For the text-containing cell, return its midpoint in [x, y] coordinate format. 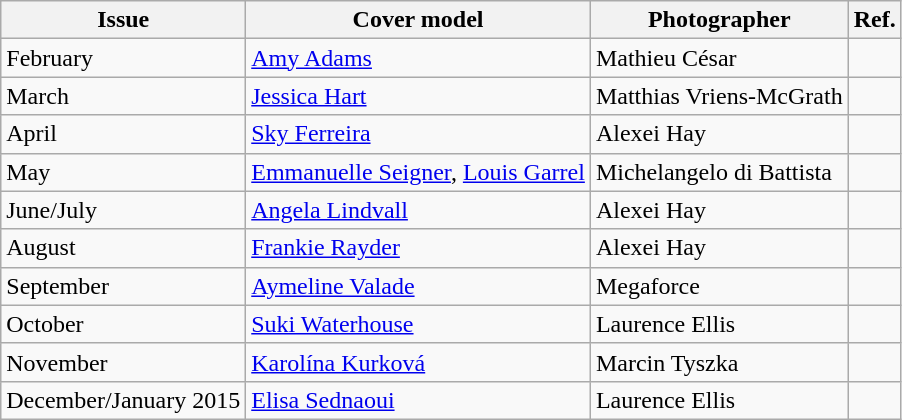
Photographer [719, 20]
November [124, 362]
Matthias Vriens-McGrath [719, 96]
Jessica Hart [418, 96]
Emmanuelle Seigner, Louis Garrel [418, 172]
Issue [124, 20]
Aymeline Valade [418, 286]
December/January 2015 [124, 400]
April [124, 134]
Marcin Tyszka [719, 362]
August [124, 248]
October [124, 324]
Michelangelo di Battista [719, 172]
Frankie Rayder [418, 248]
May [124, 172]
Cover model [418, 20]
Karolína Kurková [418, 362]
June/July [124, 210]
September [124, 286]
February [124, 58]
Mathieu César [719, 58]
March [124, 96]
Elisa Sednaoui [418, 400]
Suki Waterhouse [418, 324]
Megaforce [719, 286]
Amy Adams [418, 58]
Sky Ferreira [418, 134]
Angela Lindvall [418, 210]
Ref. [874, 20]
